Detect which cell encompasses the target text, then output its [X, Y] center coordinate. 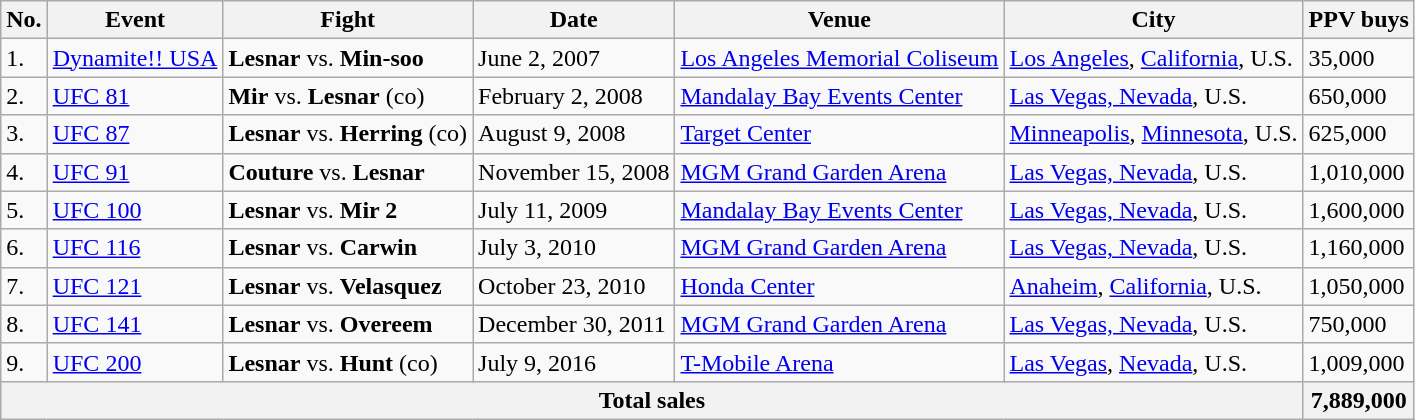
December 30, 2011 [574, 324]
625,000 [1358, 134]
650,000 [1358, 96]
UFC 87 [135, 134]
August 9, 2008 [574, 134]
UFC 91 [135, 172]
4. [24, 172]
UFC 116 [135, 248]
Lesnar vs. Mir 2 [348, 210]
PPV buys [1358, 20]
Event [135, 20]
Lesnar vs. Hunt (co) [348, 362]
7. [24, 286]
Lesnar vs. Min-soo [348, 58]
1,010,000 [1358, 172]
9. [24, 362]
Venue [840, 20]
July 3, 2010 [574, 248]
1,009,000 [1358, 362]
No. [24, 20]
November 15, 2008 [574, 172]
June 2, 2007 [574, 58]
Lesnar vs. Herring (co) [348, 134]
3. [24, 134]
8. [24, 324]
6. [24, 248]
Anaheim, California, U.S. [1154, 286]
Couture vs. Lesnar [348, 172]
Los Angeles Memorial Coliseum [840, 58]
Honda Center [840, 286]
Los Angeles, California, U.S. [1154, 58]
Dynamite!! USA [135, 58]
July 9, 2016 [574, 362]
2. [24, 96]
T-Mobile Arena [840, 362]
Lesnar vs. Overeem [348, 324]
1,600,000 [1358, 210]
UFC 200 [135, 362]
Fight [348, 20]
Lesnar vs. Carwin [348, 248]
Total sales [652, 400]
Minneapolis, Minnesota, U.S. [1154, 134]
1,050,000 [1358, 286]
750,000 [1358, 324]
7,889,000 [1358, 400]
Target Center [840, 134]
Date [574, 20]
UFC 121 [135, 286]
35,000 [1358, 58]
February 2, 2008 [574, 96]
1. [24, 58]
City [1154, 20]
Lesnar vs. Velasquez [348, 286]
July 11, 2009 [574, 210]
5. [24, 210]
UFC 141 [135, 324]
Mir vs. Lesnar (co) [348, 96]
October 23, 2010 [574, 286]
UFC 100 [135, 210]
UFC 81 [135, 96]
1,160,000 [1358, 248]
